Capture the cell that displays the provided text and extract its [x, y] central coordinate. 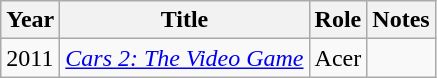
Cars 2: The Video Game [184, 58]
Title [184, 20]
2011 [30, 58]
Year [30, 20]
Acer [338, 58]
Notes [401, 20]
Role [338, 20]
